Find where the given text appears and provide that cell's center as [x, y] coordinate. 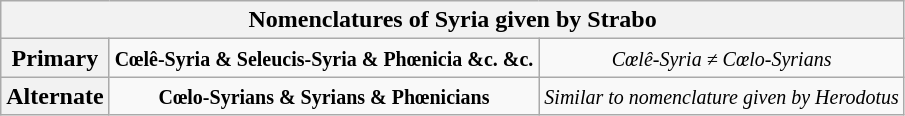
Similar to nomenclature given by Herodotus [722, 96]
Alternate [55, 96]
Cœlê-Syria ≠ Cœlo-Syrians [722, 58]
Cœlo-Syrians & Syrians & Phœnicians [324, 96]
Cœlê-Syria & Seleucis-Syria & Phœnicia &c. &c. [324, 58]
Nomenclatures of Syria given by Strabo [453, 20]
Primary [55, 58]
